Find where the given text appears and provide that cell's center as (X, Y) coordinate. 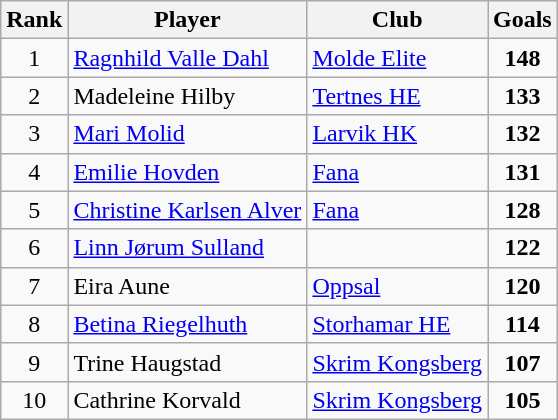
Storhamar HE (398, 324)
105 (523, 400)
133 (523, 96)
107 (523, 362)
Betina Riegelhuth (188, 324)
Oppsal (398, 286)
3 (34, 134)
8 (34, 324)
Larvik HK (398, 134)
148 (523, 58)
Eira Aune (188, 286)
4 (34, 172)
Player (188, 20)
Tertnes HE (398, 96)
120 (523, 286)
114 (523, 324)
9 (34, 362)
122 (523, 248)
132 (523, 134)
Molde Elite (398, 58)
Club (398, 20)
Trine Haugstad (188, 362)
2 (34, 96)
Mari Molid (188, 134)
Linn Jørum Sulland (188, 248)
1 (34, 58)
Christine Karlsen Alver (188, 210)
6 (34, 248)
7 (34, 286)
10 (34, 400)
131 (523, 172)
Ragnhild Valle Dahl (188, 58)
128 (523, 210)
Emilie Hovden (188, 172)
Cathrine Korvald (188, 400)
Madeleine Hilby (188, 96)
Rank (34, 20)
5 (34, 210)
Goals (523, 20)
